Find where the given text appears and provide that cell's center as [X, Y] coordinate. 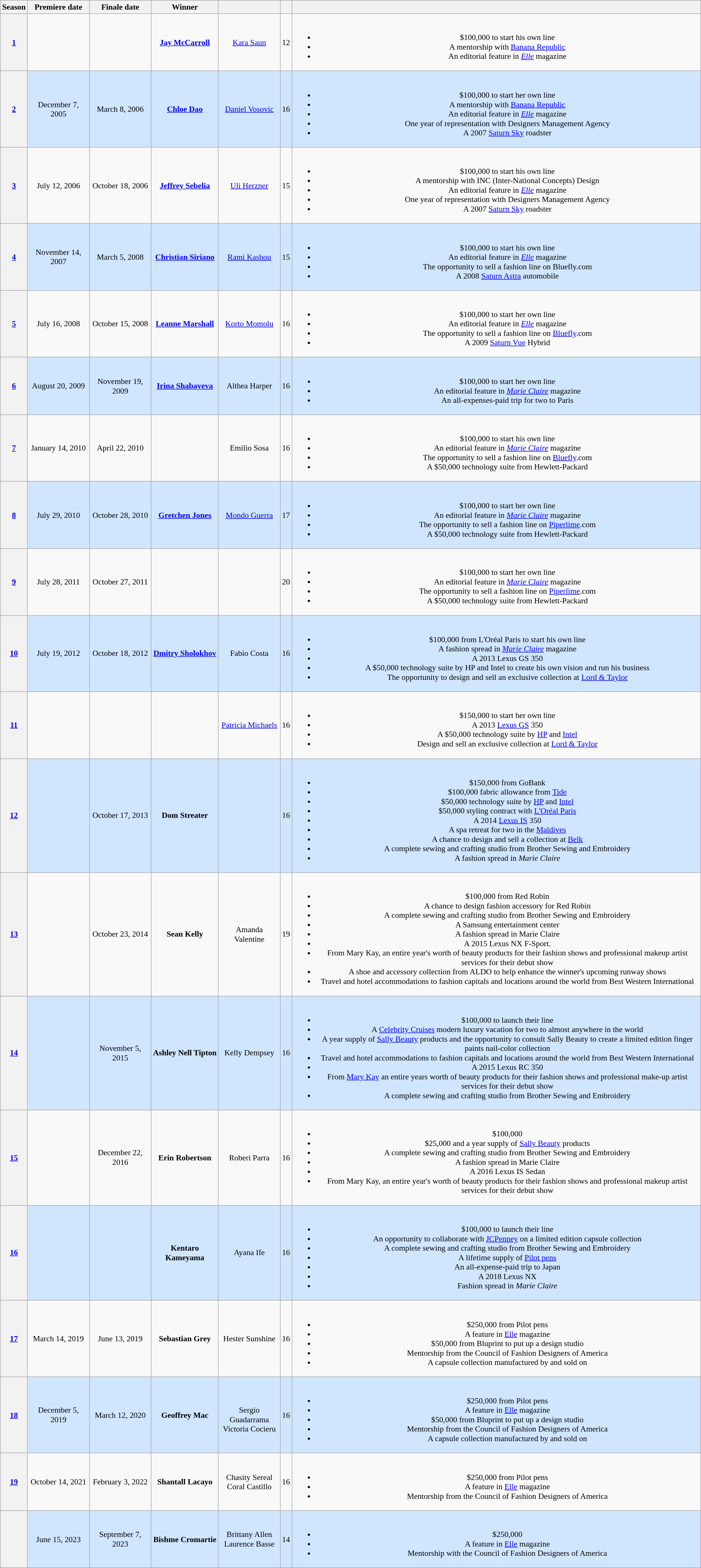
Patricia Michaels [249, 725]
$100,000 to start her own lineAn editorial feature in Marie Claire magazineAn all-expenses-paid trip for two to Paris [496, 386]
Althea Harper [249, 386]
Hester Sunshine [249, 1339]
$100,000 to start her own lineAn editorial feature in Elle magazineThe opportunity to sell a fashion line on Bluefly.comA 2009 Saturn Vue Hybrid [496, 324]
July 29, 2010 [58, 515]
Brittany Allen Laurence Basse [249, 1540]
Daniel Vosovic [249, 109]
October 14, 2021 [58, 1482]
Ayana Ife [249, 1253]
Shantall Lacayo [185, 1482]
Sean Kelly [185, 934]
December 22, 2016 [121, 1158]
September 7, 2023 [121, 1540]
Bishme Cromartie [185, 1540]
3 [14, 185]
Uli Herzner [249, 185]
Sergio GuadarramaVictoria Cocieru [249, 1415]
$250,000A feature in Elle magazineMentorship with the Council of Fashion Designers of America [496, 1540]
June 15, 2023 [58, 1540]
March 5, 2008 [121, 257]
$150,000 to start her own lineA 2013 Lexus GS 350A $50,000 technology suite by HP and IntelDesign and sell an exclusive collection at Lord & Taylor [496, 725]
10 [14, 654]
Jay McCarroll [185, 42]
5 [14, 324]
October 17, 2013 [121, 816]
Rami Kashou [249, 257]
$250,000 from Pilot pensA feature in Elle magazineMentorship from the Council of Fashion Designers of America [496, 1482]
March 8, 2006 [121, 109]
Christian Siriano [185, 257]
August 20, 2009 [58, 386]
July 28, 2011 [58, 582]
October 28, 2010 [121, 515]
Jeffrey Sebelia [185, 185]
Ashley Nell Tipton [185, 1053]
November 5, 2015 [121, 1053]
9 [14, 582]
October 15, 2008 [121, 324]
Gretchen Jones [185, 515]
Roberi Parra [249, 1158]
Fabio Costa [249, 654]
Erin Robertson [185, 1158]
Finale date [121, 7]
Leanne Marshall [185, 324]
13 [14, 934]
1 [14, 42]
8 [14, 515]
Irina Shabayeva [185, 386]
Dom Streater [185, 816]
July 16, 2008 [58, 324]
6 [14, 386]
Premiere date [58, 7]
Kentaro Kameyama [185, 1253]
February 3, 2022 [121, 1482]
March 14, 2019 [58, 1339]
Chasity SerealCoral Castillo [249, 1482]
Geoffrey Mac [185, 1415]
Chloe Dao [185, 109]
Season [14, 7]
Korto Momolu [249, 324]
Kara Saun [249, 42]
December 7, 2005 [58, 109]
December 5, 2019 [58, 1415]
January 14, 2010 [58, 448]
20 [286, 582]
October 18, 2012 [121, 654]
October 23, 2014 [121, 934]
June 13, 2019 [121, 1339]
18 [14, 1415]
October 27, 2011 [121, 582]
November 19, 2009 [121, 386]
November 14, 2007 [58, 257]
July 19, 2012 [58, 654]
July 12, 2006 [58, 185]
11 [14, 725]
$100,000 to start his own lineA mentorship with Banana RepublicAn editorial feature in Elle magazine [496, 42]
7 [14, 448]
2 [14, 109]
Dmitry Sholokhov [185, 654]
4 [14, 257]
Kelly Dempsey [249, 1053]
Winner [185, 7]
April 22, 2010 [121, 448]
October 18, 2006 [121, 185]
March 12, 2020 [121, 1415]
Emilio Sosa [249, 448]
Sebastian Grey [185, 1339]
Amanda Valentine [249, 934]
Mondo Guerra [249, 515]
